For the text-containing cell, return its midpoint in (X, Y) coordinate format. 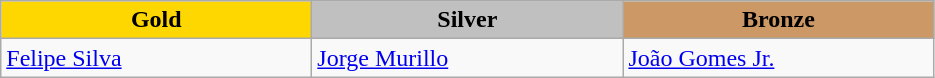
João Gomes Jr. (778, 58)
Silver (468, 20)
Jorge Murillo (468, 58)
Gold (156, 20)
Bronze (778, 20)
Felipe Silva (156, 58)
